From the cell containing the given text, extract its center point as (x, y) coordinate. 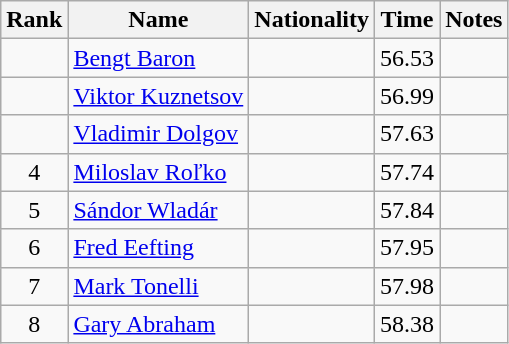
4 (34, 172)
Gary Abraham (158, 324)
Time (408, 20)
Notes (474, 20)
Name (158, 20)
Vladimir Dolgov (158, 134)
57.95 (408, 248)
57.84 (408, 210)
57.74 (408, 172)
Viktor Kuznetsov (158, 96)
57.98 (408, 286)
5 (34, 210)
56.99 (408, 96)
58.38 (408, 324)
Rank (34, 20)
6 (34, 248)
8 (34, 324)
Miloslav Roľko (158, 172)
Sándor Wladár (158, 210)
Mark Tonelli (158, 286)
Nationality (312, 20)
56.53 (408, 58)
57.63 (408, 134)
7 (34, 286)
Fred Eefting (158, 248)
Bengt Baron (158, 58)
